Output the (x, y) coordinate of the center of the cell containing the given text.  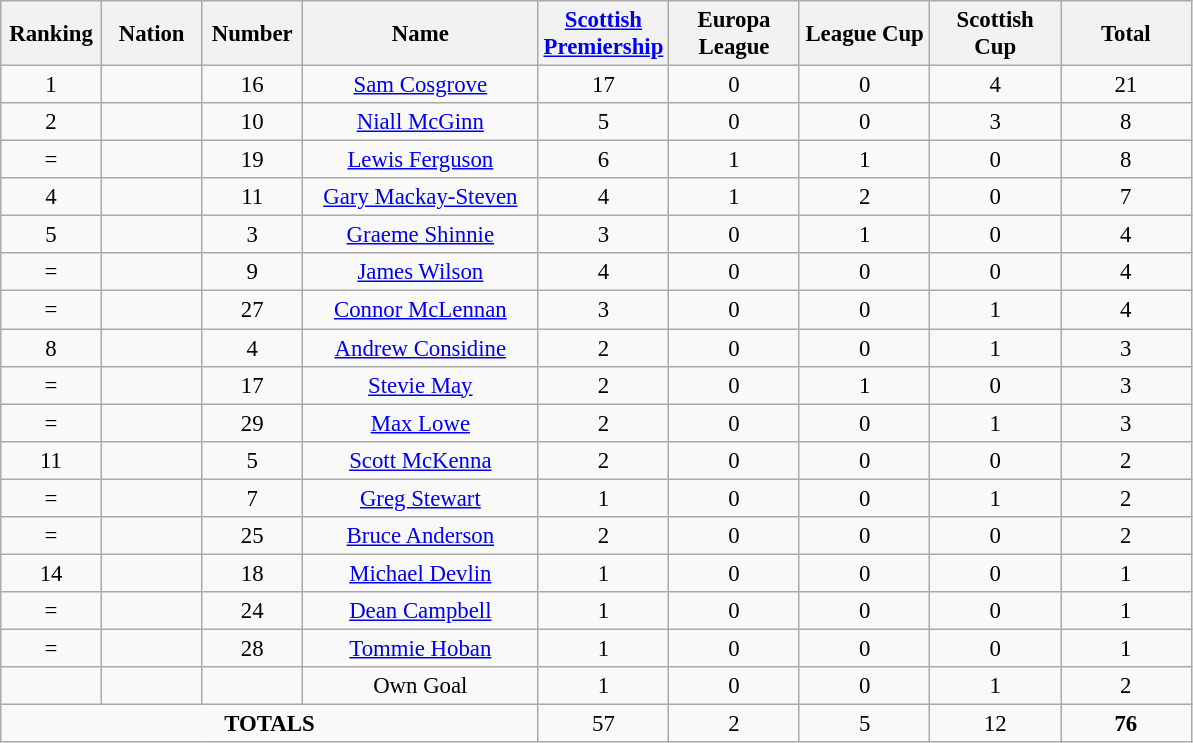
24 (252, 611)
Own Goal (421, 686)
9 (252, 273)
29 (252, 423)
6 (604, 160)
Number (252, 34)
76 (1126, 724)
16 (252, 85)
Dean Campbell (421, 611)
James Wilson (421, 273)
Nation (152, 34)
Gary Mackay-Steven (421, 197)
12 (996, 724)
Ranking (52, 34)
Andrew Considine (421, 348)
Graeme Shinnie (421, 235)
Lewis Ferguson (421, 160)
21 (1126, 85)
Total (1126, 34)
57 (604, 724)
Connor McLennan (421, 310)
27 (252, 310)
Sam Cosgrove (421, 85)
TOTALS (270, 724)
Scottish Premiership (604, 34)
10 (252, 122)
Niall McGinn (421, 122)
Name (421, 34)
Tommie Hoban (421, 648)
Scott McKenna (421, 460)
Stevie May (421, 385)
Bruce Anderson (421, 536)
18 (252, 573)
28 (252, 648)
19 (252, 160)
League Cup (864, 34)
Max Lowe (421, 423)
Scottish Cup (996, 34)
Greg Stewart (421, 498)
14 (52, 573)
Michael Devlin (421, 573)
25 (252, 536)
Europa League (734, 34)
